Identify which cell holds the provided text, then report its (X, Y) central coordinate. 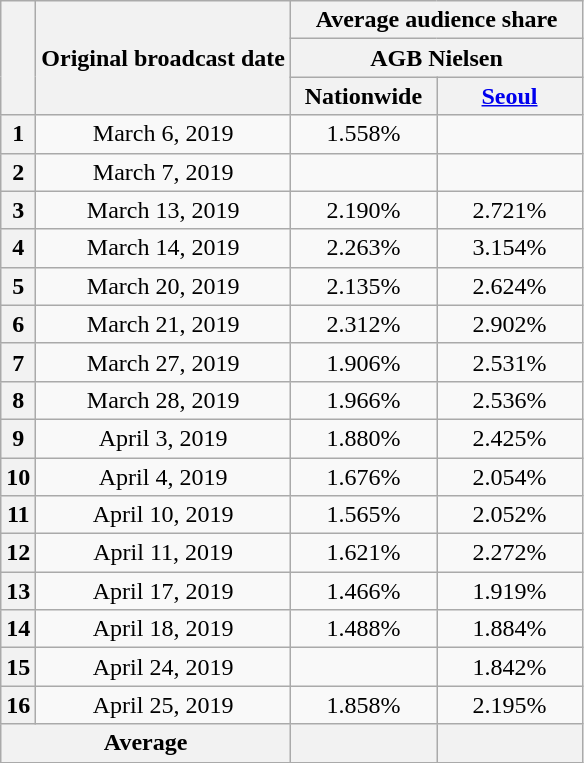
Seoul (509, 96)
2.312% (363, 324)
April 3, 2019 (164, 438)
2.190% (363, 210)
2.536% (509, 400)
5 (18, 286)
Average audience share (436, 20)
2.425% (509, 438)
13 (18, 591)
March 13, 2019 (164, 210)
2.195% (509, 705)
April 11, 2019 (164, 553)
2.721% (509, 210)
April 24, 2019 (164, 667)
15 (18, 667)
3.154% (509, 248)
March 6, 2019 (164, 134)
1.919% (509, 591)
12 (18, 553)
10 (18, 477)
2.052% (509, 515)
1.842% (509, 667)
4 (18, 248)
2.054% (509, 477)
3 (18, 210)
April 17, 2019 (164, 591)
April 10, 2019 (164, 515)
April 25, 2019 (164, 705)
1.880% (363, 438)
1.676% (363, 477)
2.531% (509, 362)
1.466% (363, 591)
1.565% (363, 515)
16 (18, 705)
8 (18, 400)
9 (18, 438)
March 21, 2019 (164, 324)
April 18, 2019 (164, 629)
AGB Nielsen (436, 58)
2.624% (509, 286)
1.906% (363, 362)
1.858% (363, 705)
6 (18, 324)
11 (18, 515)
1.488% (363, 629)
2.135% (363, 286)
Original broadcast date (164, 58)
March 20, 2019 (164, 286)
March 14, 2019 (164, 248)
1.558% (363, 134)
2.263% (363, 248)
14 (18, 629)
March 27, 2019 (164, 362)
2.902% (509, 324)
Average (146, 743)
1 (18, 134)
1.884% (509, 629)
1.966% (363, 400)
March 7, 2019 (164, 172)
7 (18, 362)
April 4, 2019 (164, 477)
2 (18, 172)
2.272% (509, 553)
Nationwide (363, 96)
March 28, 2019 (164, 400)
1.621% (363, 553)
